Detect which cell encompasses the target text, then output its [x, y] center coordinate. 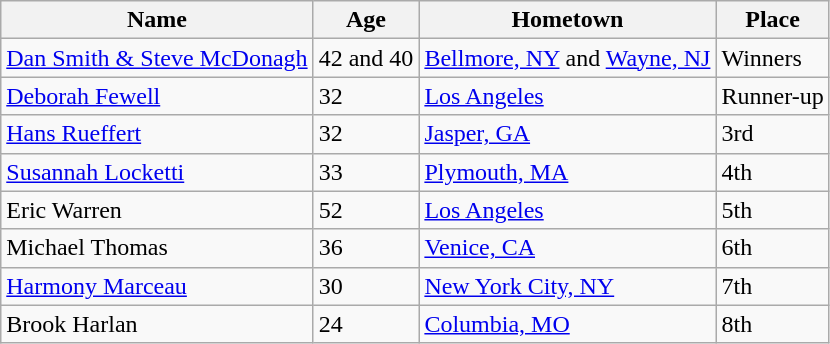
30 [366, 286]
Deborah Fewell [157, 96]
24 [366, 324]
52 [366, 210]
5th [772, 210]
Venice, CA [568, 248]
33 [366, 172]
Hans Rueffert [157, 134]
42 and 40 [366, 58]
Dan Smith & Steve McDonagh [157, 58]
Place [772, 20]
New York City, NY [568, 286]
Age [366, 20]
7th [772, 286]
Runner-up [772, 96]
Eric Warren [157, 210]
Name [157, 20]
Hometown [568, 20]
Susannah Locketti [157, 172]
Plymouth, MA [568, 172]
Michael Thomas [157, 248]
Brook Harlan [157, 324]
3rd [772, 134]
Harmony Marceau [157, 286]
4th [772, 172]
Winners [772, 58]
Bellmore, NY and Wayne, NJ [568, 58]
Columbia, MO [568, 324]
Jasper, GA [568, 134]
8th [772, 324]
6th [772, 248]
36 [366, 248]
